Find where the given text appears and provide that cell's center as [x, y] coordinate. 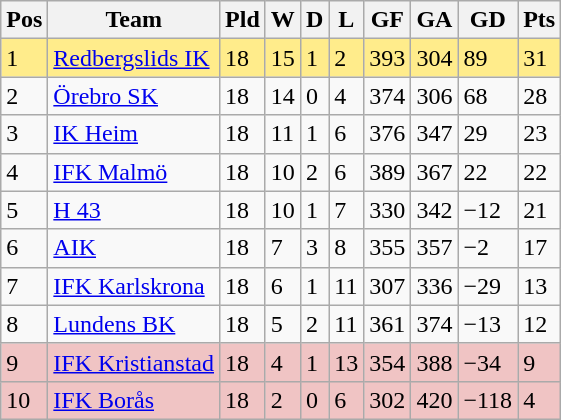
393 [388, 58]
389 [388, 172]
89 [488, 58]
IFK Karlskrona [134, 286]
Pos [24, 20]
−29 [488, 286]
304 [434, 58]
IK Heim [134, 134]
361 [388, 324]
−13 [488, 324]
L [346, 20]
376 [388, 134]
21 [540, 210]
Team [134, 20]
336 [434, 286]
GA [434, 20]
28 [540, 96]
68 [488, 96]
357 [434, 248]
388 [434, 362]
IFK Kristianstad [134, 362]
GF [388, 20]
14 [282, 96]
306 [434, 96]
H 43 [134, 210]
307 [388, 286]
355 [388, 248]
Pld [243, 20]
342 [434, 210]
15 [282, 58]
17 [540, 248]
12 [540, 324]
−34 [488, 362]
−2 [488, 248]
Redbergslids IK [134, 58]
367 [434, 172]
29 [488, 134]
IFK Borås [134, 400]
330 [388, 210]
IFK Malmö [134, 172]
GD [488, 20]
AIK [134, 248]
−118 [488, 400]
302 [388, 400]
Pts [540, 20]
−12 [488, 210]
354 [388, 362]
420 [434, 400]
31 [540, 58]
Lundens BK [134, 324]
23 [540, 134]
D [314, 20]
Örebro SK [134, 96]
347 [434, 134]
W [282, 20]
